Locate the cell with the specified text and output its [X, Y] center coordinate. 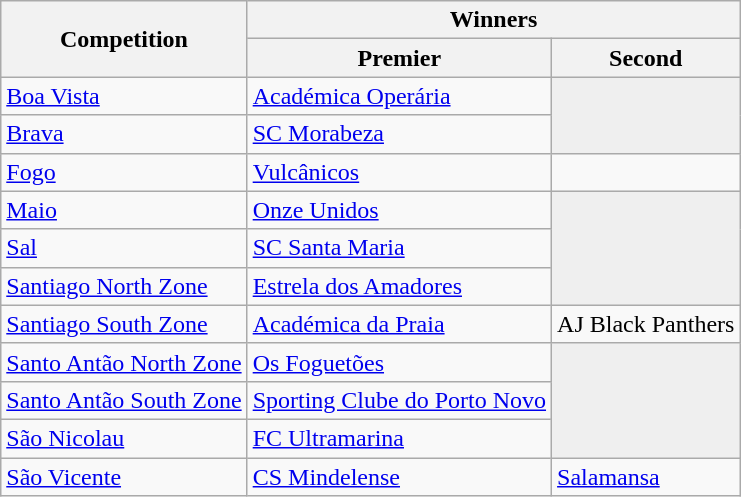
Onze Unidos [399, 210]
AJ Black Panthers [646, 324]
São Nicolau [124, 438]
Académica Operária [399, 96]
Boa Vista [124, 96]
Santo Antão North Zone [124, 362]
Santo Antão South Zone [124, 400]
FC Ultramarina [399, 438]
Académica da Praia [399, 324]
Premier [399, 58]
Winners [494, 20]
Salamansa [646, 477]
Vulcânicos [399, 172]
SC Santa Maria [399, 248]
Maio [124, 210]
Fogo [124, 172]
Estrela dos Amadores [399, 286]
Competition [124, 39]
Sporting Clube do Porto Novo [399, 400]
Second [646, 58]
SC Morabeza [399, 134]
Sal [124, 248]
CS Mindelense [399, 477]
Santiago North Zone [124, 286]
Os Foguetões [399, 362]
Brava [124, 134]
São Vicente [124, 477]
Santiago South Zone [124, 324]
